Provide the [x, y] coordinate of the cell's center where the given text is located.  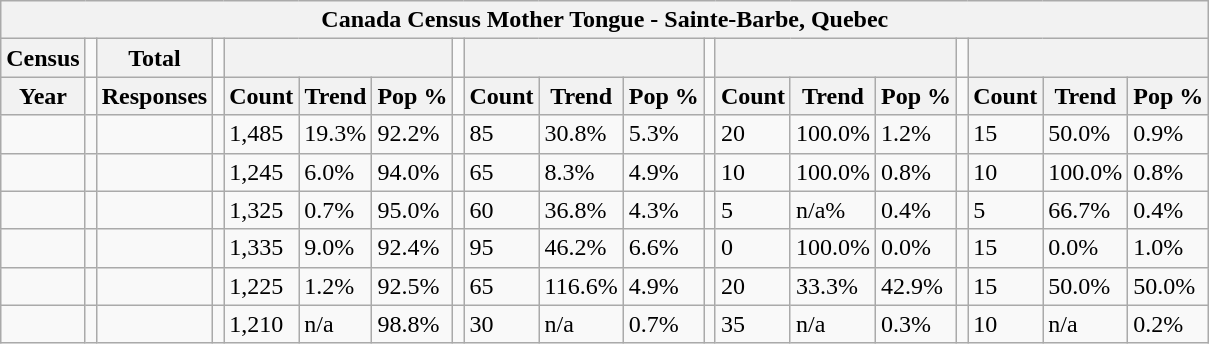
Total [154, 58]
35 [752, 324]
92.4% [412, 248]
6.0% [336, 172]
92.2% [412, 134]
94.0% [412, 172]
95.0% [412, 210]
0.9% [1168, 134]
1,325 [262, 210]
116.6% [581, 286]
1,335 [262, 248]
8.3% [581, 172]
85 [502, 134]
46.2% [581, 248]
5.3% [664, 134]
1,245 [262, 172]
33.3% [832, 286]
1,210 [262, 324]
36.8% [581, 210]
30 [502, 324]
19.3% [336, 134]
95 [502, 248]
n/a% [832, 210]
30.8% [581, 134]
1,485 [262, 134]
Canada Census Mother Tongue - Sainte-Barbe, Quebec [605, 20]
0.2% [1168, 324]
Responses [154, 96]
Census [43, 58]
Year [43, 96]
1,225 [262, 286]
1.0% [1168, 248]
98.8% [412, 324]
92.5% [412, 286]
6.6% [664, 248]
0.3% [916, 324]
60 [502, 210]
9.0% [336, 248]
42.9% [916, 286]
4.3% [664, 210]
66.7% [1086, 210]
0 [752, 248]
